Scan for the cell matching the given text and deliver its (x, y) coordinate at center. 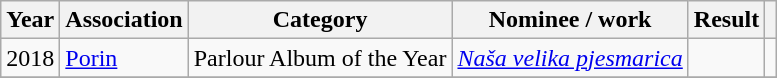
Porin (124, 58)
Association (124, 20)
2018 (30, 58)
Naša velika pjesmarica (570, 58)
Nominee / work (570, 20)
Year (30, 20)
Result (726, 20)
Parlour Album of the Year (320, 58)
Category (320, 20)
